Return the (X, Y) coordinate for the center point of the cell that contains the specified text.  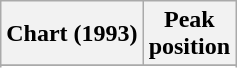
Peakposition (189, 34)
Chart (1993) (72, 34)
